Determine the [x, y] coordinate at the center of the cell enclosing the given text.  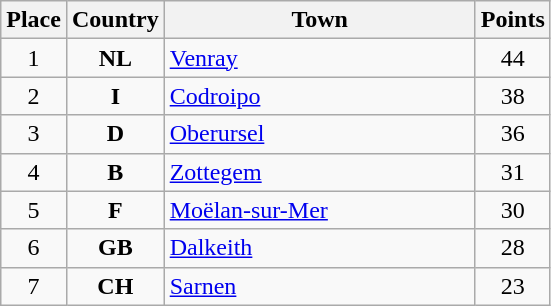
31 [512, 172]
30 [512, 210]
Place [34, 20]
F [115, 210]
Sarnen [320, 286]
7 [34, 286]
28 [512, 248]
6 [34, 248]
Country [115, 20]
5 [34, 210]
Codroipo [320, 96]
23 [512, 286]
NL [115, 58]
Town [320, 20]
Venray [320, 58]
Moëlan-sur-Mer [320, 210]
I [115, 96]
Points [512, 20]
1 [34, 58]
D [115, 134]
38 [512, 96]
Oberursel [320, 134]
GB [115, 248]
2 [34, 96]
4 [34, 172]
36 [512, 134]
3 [34, 134]
44 [512, 58]
CH [115, 286]
Dalkeith [320, 248]
Zottegem [320, 172]
B [115, 172]
